Capture the cell that displays the provided text and extract its (X, Y) central coordinate. 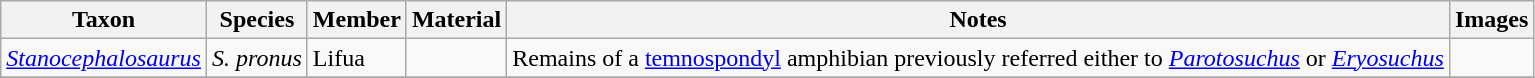
Lifua (356, 58)
Images (1491, 20)
Material (456, 20)
Remains of a temnospondyl amphibian previously referred either to Parotosuchus or Eryosuchus (978, 58)
Species (256, 20)
S. pronus (256, 58)
Taxon (104, 20)
Member (356, 20)
Stanocephalosaurus (104, 58)
Notes (978, 20)
